Detect which cell encompasses the target text, then output its [x, y] center coordinate. 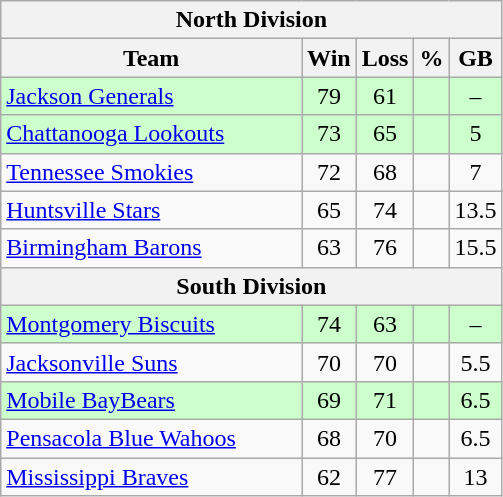
5 [476, 134]
15.5 [476, 248]
Huntsville Stars [152, 210]
% [432, 58]
Pensacola Blue Wahoos [152, 438]
Chattanooga Lookouts [152, 134]
Jackson Generals [152, 96]
5.5 [476, 362]
Loss [385, 58]
GB [476, 58]
79 [330, 96]
Montgomery Biscuits [152, 324]
Birmingham Barons [152, 248]
Jacksonville Suns [152, 362]
77 [385, 477]
Mobile BayBears [152, 400]
62 [330, 477]
13.5 [476, 210]
72 [330, 172]
76 [385, 248]
73 [330, 134]
Win [330, 58]
7 [476, 172]
North Division [252, 20]
Mississippi Braves [152, 477]
Team [152, 58]
71 [385, 400]
69 [330, 400]
South Division [252, 286]
Tennessee Smokies [152, 172]
61 [385, 96]
13 [476, 477]
